Detect which cell encompasses the target text, then output its [x, y] center coordinate. 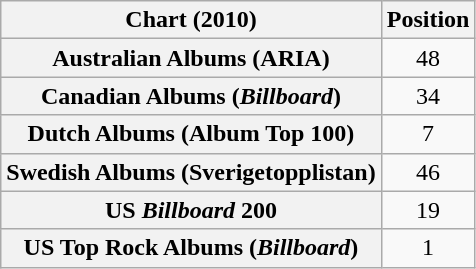
Canadian Albums (Billboard) [191, 96]
Dutch Albums (Album Top 100) [191, 134]
48 [428, 58]
US Top Rock Albums (Billboard) [191, 248]
Swedish Albums (Sverigetopplistan) [191, 172]
7 [428, 134]
1 [428, 248]
19 [428, 210]
Australian Albums (ARIA) [191, 58]
Chart (2010) [191, 20]
34 [428, 96]
US Billboard 200 [191, 210]
46 [428, 172]
Position [428, 20]
